Pinpoint the cell where the given text exists, returning its (x, y) midpoint coordinate. 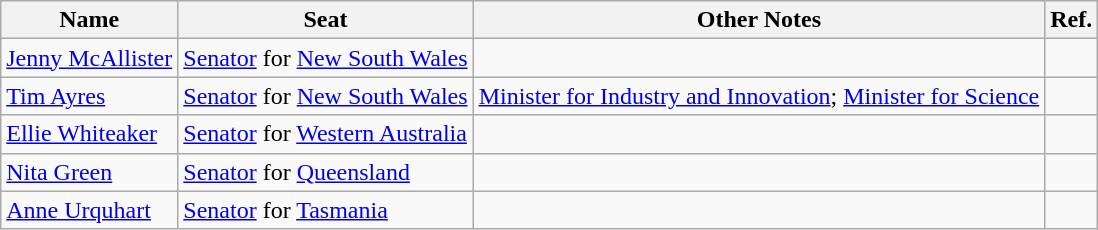
Tim Ayres (90, 96)
Anne Urquhart (90, 210)
Senator for Queensland (326, 172)
Ellie Whiteaker (90, 134)
Minister for Industry and Innovation; Minister for Science (759, 96)
Senator for Western Australia (326, 134)
Senator for Tasmania (326, 210)
Jenny McAllister (90, 58)
Name (90, 20)
Seat (326, 20)
Nita Green (90, 172)
Other Notes (759, 20)
Ref. (1072, 20)
